Detect which cell encompasses the target text, then output its (X, Y) center coordinate. 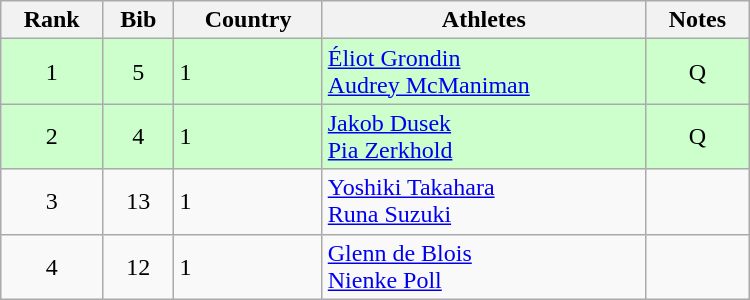
Country (248, 20)
12 (138, 266)
Bib (138, 20)
Yoshiki TakaharaRuna Suzuki (484, 202)
Rank (52, 20)
Jakob DusekPia Zerkhold (484, 136)
Notes (697, 20)
2 (52, 136)
13 (138, 202)
Éliot GrondinAudrey McManiman (484, 72)
5 (138, 72)
Glenn de BloisNienke Poll (484, 266)
Athletes (484, 20)
3 (52, 202)
